Identify which cell holds the provided text, then report its (X, Y) central coordinate. 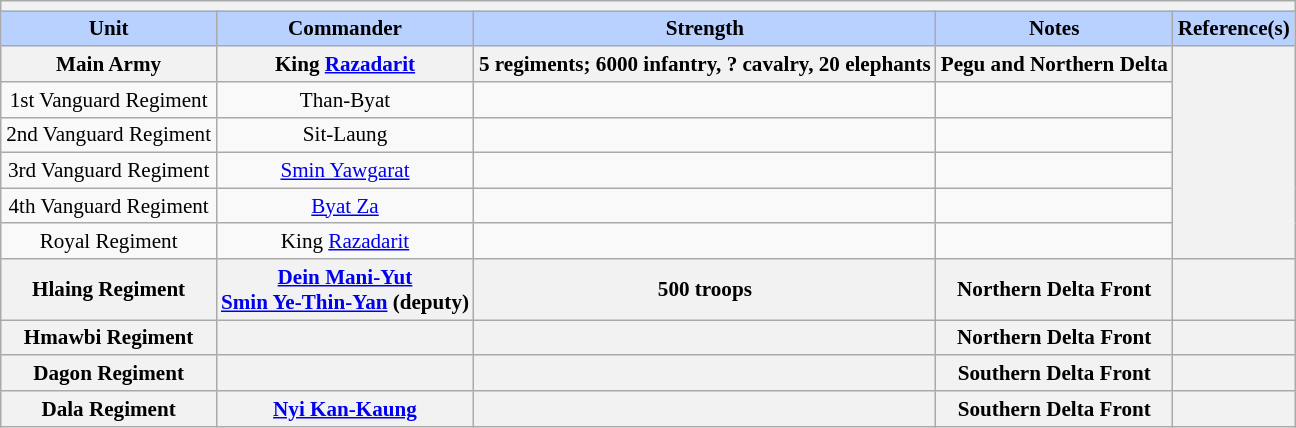
Dein Mani-Yut Smin Ye-Thin-Yan (deputy) (345, 290)
Sit-Laung (345, 134)
Strength (705, 28)
5 regiments; 6000 infantry, ? cavalry, 20 elephants (705, 64)
Than-Byat (345, 100)
Dala Regiment (108, 408)
Unit (108, 28)
Nyi Kan-Kaung (345, 408)
Royal Regiment (108, 240)
Main Army (108, 64)
Smin Yawgarat (345, 170)
4th Vanguard Regiment (108, 206)
Pegu and Northern Delta (1054, 64)
Reference(s) (1234, 28)
500 troops (705, 290)
Hlaing Regiment (108, 290)
3rd Vanguard Regiment (108, 170)
Byat Za (345, 206)
Commander (345, 28)
1st Vanguard Regiment (108, 100)
2nd Vanguard Regiment (108, 134)
Dagon Regiment (108, 372)
Notes (1054, 28)
Hmawbi Regiment (108, 338)
